Return [X, Y] of the center of cell containing provided text 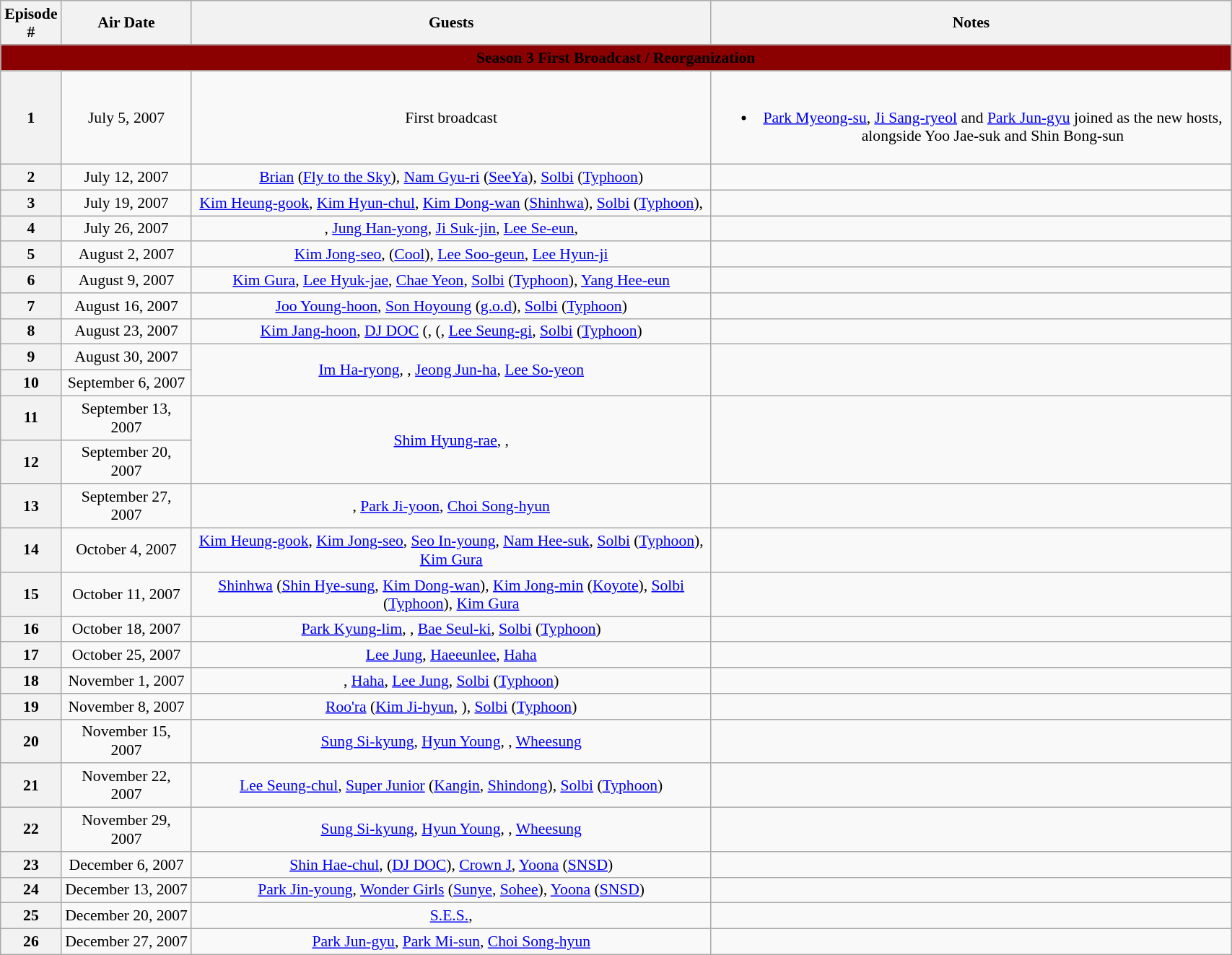
13 [31, 507]
6 [31, 280]
9 [31, 357]
18 [31, 681]
Kim Heung-gook, Kim Jong-seo, Seo In-young, Nam Hee-suk, Solbi (Typhoon), Kim Gura [451, 550]
, Jung Han-yong, Ji Suk-jin, Lee Se-eun, [451, 229]
September 13, 2007 [126, 417]
Lee Seung-chul, Super Junior (Kangin, Shindong), Solbi (Typhoon) [451, 785]
October 11, 2007 [126, 595]
Roo'ra (Kim Ji-hyun, ), Solbi (Typhoon) [451, 707]
26 [31, 942]
24 [31, 890]
August 9, 2007 [126, 280]
Kim Gura, Lee Hyuk-jae, Chae Yeon, Solbi (Typhoon), Yang Hee-eun [451, 280]
Kim Jong-seo, (Cool), Lee Soo-geun, Lee Hyun-ji [451, 255]
September 20, 2007 [126, 462]
November 29, 2007 [126, 830]
, Park Ji-yoon, Choi Song-hyun [451, 507]
September 27, 2007 [126, 507]
Im Ha-ryong, , Jeong Jun-ha, Lee So-yeon [451, 370]
Park Kyung-lim, , Bae Seul-ki, Solbi (Typhoon) [451, 629]
Joo Young-hoon, Son Hoyoung (g.o.d), Solbi (Typhoon) [451, 306]
December 6, 2007 [126, 865]
July 5, 2007 [126, 118]
October 4, 2007 [126, 550]
Season 3 First Broadcast / Reorganization [616, 58]
14 [31, 550]
12 [31, 462]
Park Jin-young, Wonder Girls (Sunye, Sohee), Yoona (SNSD) [451, 890]
October 25, 2007 [126, 655]
Air Date [126, 23]
August 2, 2007 [126, 255]
Kim Heung-gook, Kim Hyun-chul, Kim Dong-wan (Shinhwa), Solbi (Typhoon), [451, 203]
23 [31, 865]
, Haha, Lee Jung, Solbi (Typhoon) [451, 681]
Park Myeong-su, Ji Sang-ryeol and Park Jun-gyu joined as the new hosts, alongside Yoo Jae-suk and Shin Bong-sun [971, 118]
November 15, 2007 [126, 741]
Lee Jung, Haeeunlee, Haha [451, 655]
Park Jun-gyu, Park Mi-sun, Choi Song-hyun [451, 942]
Brian (Fly to the Sky), Nam Gyu-ri (SeeYa), Solbi (Typhoon) [451, 178]
19 [31, 707]
4 [31, 229]
First broadcast [451, 118]
August 16, 2007 [126, 306]
December 20, 2007 [126, 916]
August 23, 2007 [126, 331]
December 13, 2007 [126, 890]
July 26, 2007 [126, 229]
Episode # [31, 23]
8 [31, 331]
25 [31, 916]
November 8, 2007 [126, 707]
2 [31, 178]
S.E.S., [451, 916]
December 27, 2007 [126, 942]
Kim Jang-hoon, DJ DOC (, (, Lee Seung-gi, Solbi (Typhoon) [451, 331]
September 6, 2007 [126, 383]
11 [31, 417]
7 [31, 306]
1 [31, 118]
Notes [971, 23]
Guests [451, 23]
November 1, 2007 [126, 681]
22 [31, 830]
Shim Hyung-rae, , [451, 440]
15 [31, 595]
21 [31, 785]
20 [31, 741]
July 12, 2007 [126, 178]
16 [31, 629]
July 19, 2007 [126, 203]
10 [31, 383]
17 [31, 655]
November 22, 2007 [126, 785]
October 18, 2007 [126, 629]
August 30, 2007 [126, 357]
5 [31, 255]
Shinhwa (Shin Hye-sung, Kim Dong-wan), Kim Jong-min (Koyote), Solbi (Typhoon), Kim Gura [451, 595]
3 [31, 203]
Shin Hae-chul, (DJ DOC), Crown J, Yoona (SNSD) [451, 865]
